For the text-containing cell, return its midpoint in (X, Y) coordinate format. 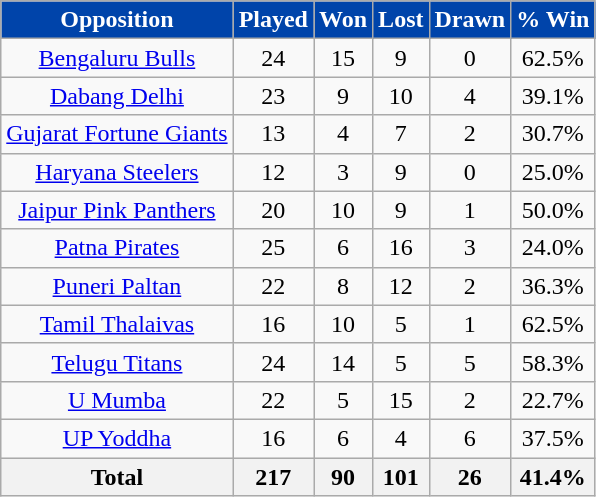
Telugu Titans (117, 362)
39.1% (553, 96)
25.0% (553, 172)
U Mumba (117, 400)
37.5% (553, 438)
26 (470, 477)
217 (273, 477)
36.3% (553, 286)
13 (273, 134)
UP Yoddha (117, 438)
Patna Pirates (117, 248)
Bengaluru Bulls (117, 58)
23 (273, 96)
50.0% (553, 210)
14 (344, 362)
7 (401, 134)
Jaipur Pink Panthers (117, 210)
101 (401, 477)
Tamil Thalaivas (117, 324)
58.3% (553, 362)
Haryana Steelers (117, 172)
90 (344, 477)
25 (273, 248)
Opposition (117, 20)
20 (273, 210)
24.0% (553, 248)
Total (117, 477)
8 (344, 286)
30.7% (553, 134)
22.7% (553, 400)
Played (273, 20)
41.4% (553, 477)
Puneri Paltan (117, 286)
Gujarat Fortune Giants (117, 134)
Won (344, 20)
Drawn (470, 20)
Dabang Delhi (117, 96)
% Win (553, 20)
Lost (401, 20)
